For the text-containing cell, return its midpoint in [x, y] coordinate format. 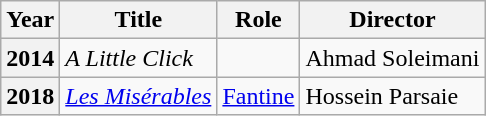
Director [392, 20]
2014 [30, 58]
Year [30, 20]
A Little Click [138, 58]
Role [258, 20]
2018 [30, 96]
Fantine [258, 96]
Les Misérables [138, 96]
Title [138, 20]
Hossein Parsaie [392, 96]
Ahmad Soleimani [392, 58]
